Output the (X, Y) coordinate of the center of the cell containing the given text.  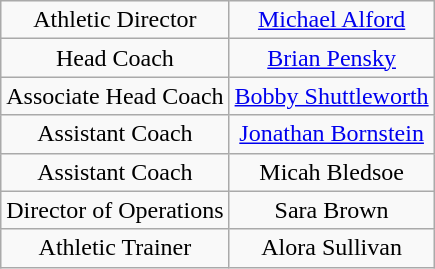
Alora Sullivan (332, 248)
Bobby Shuttleworth (332, 96)
Associate Head Coach (115, 96)
Athletic Trainer (115, 248)
Sara Brown (332, 210)
Brian Pensky (332, 58)
Micah Bledsoe (332, 172)
Head Coach (115, 58)
Director of Operations (115, 210)
Athletic Director (115, 20)
Michael Alford (332, 20)
Jonathan Bornstein (332, 134)
